Return the (X, Y) coordinate for the center point of the cell that contains the specified text.  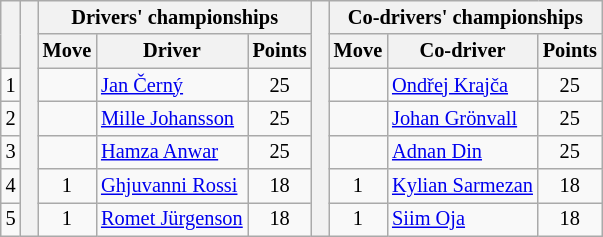
Ondřej Krajča (462, 85)
Romet Jürgenson (172, 219)
Co-driver (462, 51)
Johan Grönvall (462, 118)
Co-drivers' championships (466, 17)
Hamza Anwar (172, 152)
Siim Oja (462, 219)
Driver (172, 51)
Jan Černý (172, 85)
4 (11, 186)
Mille Johansson (172, 118)
5 (11, 219)
Drivers' championships (175, 17)
3 (11, 152)
Kylian Sarmezan (462, 186)
Adnan Din (462, 152)
2 (11, 118)
Ghjuvanni Rossi (172, 186)
